Search for the cell housing the specified text and yield its (X, Y) center coordinate. 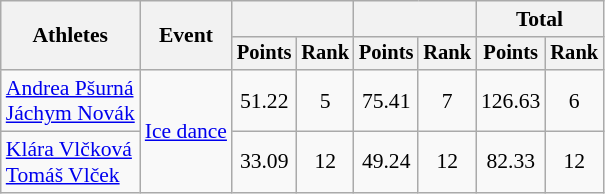
Athletes (70, 36)
49.24 (386, 162)
82.33 (510, 162)
7 (447, 100)
75.41 (386, 100)
6 (574, 100)
Total (540, 19)
Event (186, 36)
51.22 (264, 100)
5 (325, 100)
126.63 (510, 100)
33.09 (264, 162)
Ice dance (186, 131)
Andrea PšurnáJáchym Novák (70, 100)
Klára VlčkováTomáš Vlček (70, 162)
